Output the [x, y] coordinate of the center of the cell containing the given text.  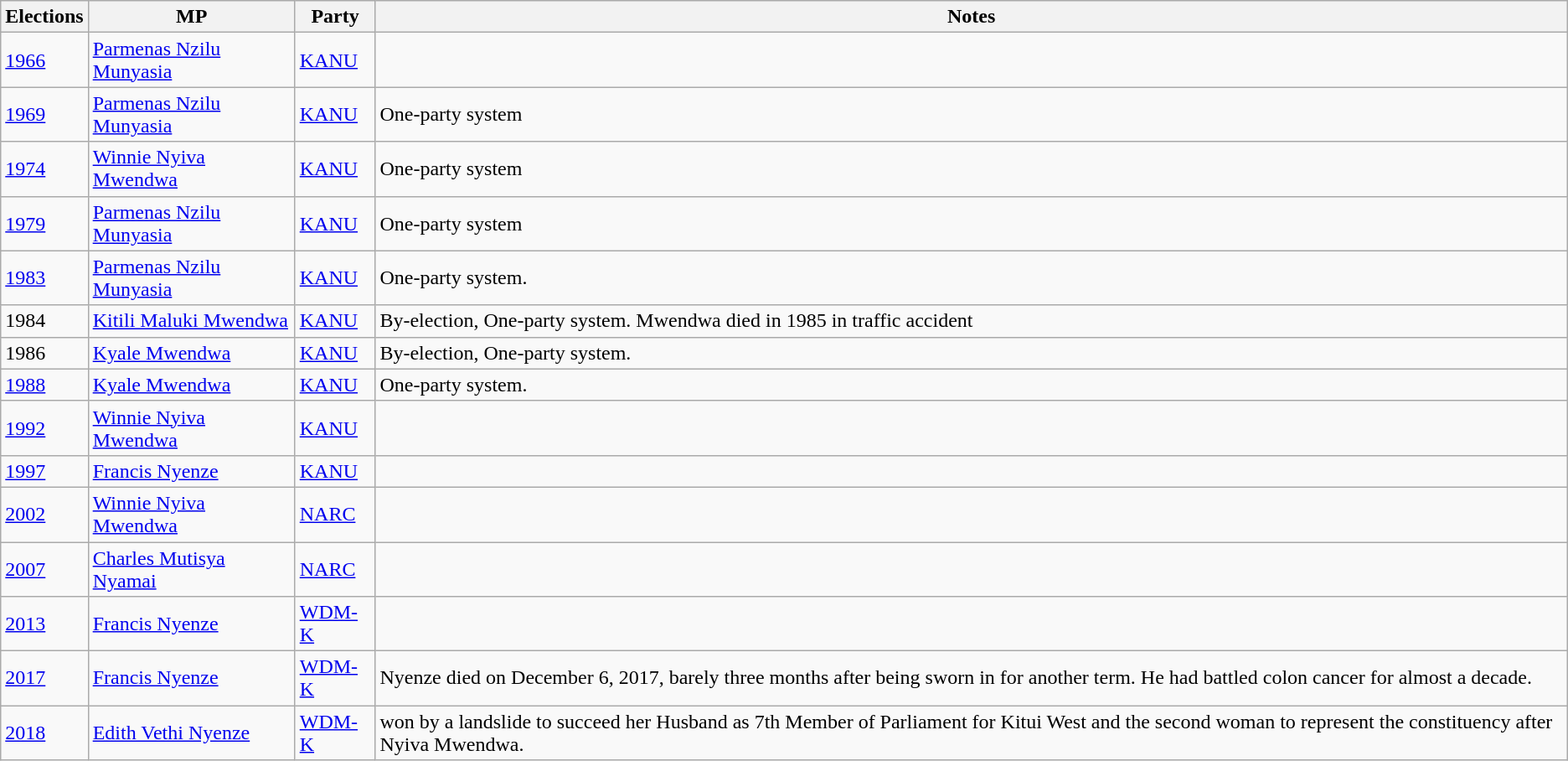
1966 [44, 60]
Edith Vethi Nyenze [191, 733]
2013 [44, 624]
Charles Mutisya Nyamai [191, 568]
Kitili Maluki Mwendwa [191, 321]
Notes [972, 17]
1986 [44, 353]
1969 [44, 114]
By-election, One-party system. [972, 353]
1983 [44, 278]
2007 [44, 568]
1984 [44, 321]
2002 [44, 515]
1988 [44, 385]
1979 [44, 223]
1974 [44, 169]
MP [191, 17]
2017 [44, 679]
Nyenze died on December 6, 2017, barely three months after being sworn in for another term. He had battled colon cancer for almost a decade. [972, 679]
Party [335, 17]
2018 [44, 733]
1992 [44, 427]
Elections [44, 17]
By-election, One-party system. Mwendwa died in 1985 in traffic accident [972, 321]
1997 [44, 471]
